Determine the (x, y) coordinate at the center of the cell enclosing the given text.  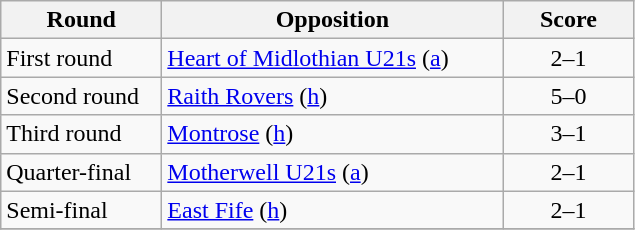
Semi-final (82, 210)
Second round (82, 96)
First round (82, 58)
Score (568, 20)
Quarter-final (82, 172)
Third round (82, 134)
Montrose (h) (332, 134)
Motherwell U21s (a) (332, 172)
Opposition (332, 20)
3–1 (568, 134)
5–0 (568, 96)
Raith Rovers (h) (332, 96)
East Fife (h) (332, 210)
Heart of Midlothian U21s (a) (332, 58)
Round (82, 20)
